Capture the cell that displays the provided text and extract its [X, Y] central coordinate. 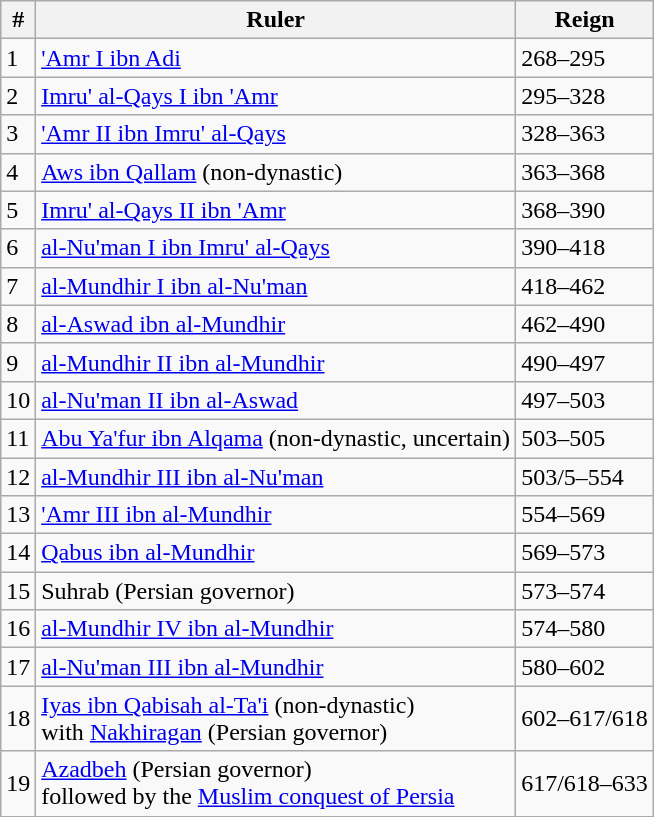
17 [18, 667]
'Amr III ibn al-Mundhir [276, 515]
'Amr I ibn Adi [276, 58]
6 [18, 248]
al-Nu'man I ibn Imru' al-Qays [276, 248]
363–368 [585, 172]
Azadbeh (Persian governor)followed by the Muslim conquest of Persia [276, 784]
al-Nu'man II ibn al-Aswad [276, 400]
al-Mundhir III ibn al-Nu'man [276, 477]
580–602 [585, 667]
19 [18, 784]
569–573 [585, 553]
574–580 [585, 629]
9 [18, 362]
503/5–554 [585, 477]
al-Aswad ibn al-Mundhir [276, 324]
295–328 [585, 96]
al-Mundhir I ibn al-Nu'man [276, 286]
368–390 [585, 210]
573–574 [585, 591]
490–497 [585, 362]
4 [18, 172]
462–490 [585, 324]
Suhrab (Persian governor) [276, 591]
2 [18, 96]
al-Nu'man III ibn al-Mundhir [276, 667]
al-Mundhir II ibn al-Mundhir [276, 362]
al-Mundhir IV ibn al-Mundhir [276, 629]
Iyas ibn Qabisah al-Ta'i (non-dynastic)with Nakhiragan (Persian governor) [276, 718]
1 [18, 58]
Reign [585, 20]
13 [18, 515]
390–418 [585, 248]
16 [18, 629]
268–295 [585, 58]
503–505 [585, 438]
12 [18, 477]
418–462 [585, 286]
3 [18, 134]
8 [18, 324]
14 [18, 553]
497–503 [585, 400]
# [18, 20]
'Amr II ibn Imru' al-Qays [276, 134]
5 [18, 210]
Imru' al-Qays II ibn 'Amr [276, 210]
Imru' al-Qays I ibn 'Amr [276, 96]
Aws ibn Qallam (non-dynastic) [276, 172]
554–569 [585, 515]
11 [18, 438]
10 [18, 400]
617/618–633 [585, 784]
328–363 [585, 134]
Ruler [276, 20]
602–617/618 [585, 718]
Abu Ya'fur ibn Alqama (non-dynastic, uncertain) [276, 438]
15 [18, 591]
18 [18, 718]
7 [18, 286]
Qabus ibn al-Mundhir [276, 553]
